For the text-containing cell, return its midpoint in (X, Y) coordinate format. 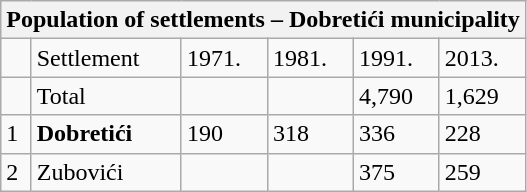
259 (482, 172)
1 (16, 134)
2 (16, 172)
1991. (396, 58)
336 (396, 134)
1981. (310, 58)
1971. (224, 58)
190 (224, 134)
Total (106, 96)
2013. (482, 58)
Dobretići (106, 134)
Zubovići (106, 172)
4,790 (396, 96)
228 (482, 134)
375 (396, 172)
Settlement (106, 58)
Population of settlements – Dobretići municipality (264, 20)
318 (310, 134)
1,629 (482, 96)
